For the text-containing cell, return its midpoint in (X, Y) coordinate format. 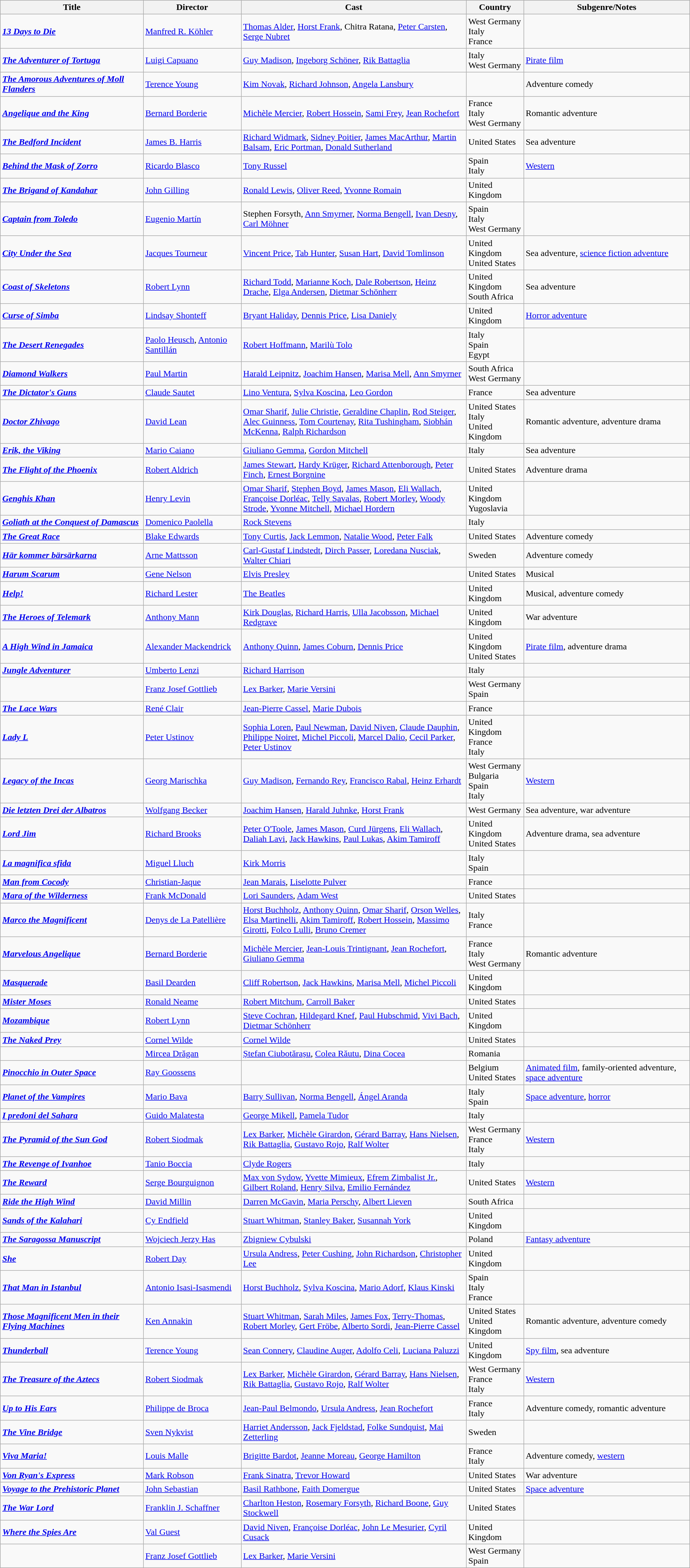
Antonio Isasi-Isasmendi (192, 1287)
The Bedford Incident (72, 142)
The Amorous Adventures of Moll Flanders (72, 84)
SpainItalyWest Germany (495, 219)
The Flight of the Phoenix (72, 469)
Omar Sharif, Stephen Boyd, James Mason, Eli Wallach, Françoise Dorléac, Telly Savalas, Robert Morley, Woody Strode, Yvonne Mitchell, Michael Hordern (354, 498)
Romania (495, 1053)
Cy Endfield (192, 1221)
Where the Spies Are (72, 1532)
Max von Sydow, Yvette Mimieux, Efrem Zimbalist Jr., Gilbert Roland, Henry Silva, Emilio Fernández (354, 1182)
Elvis Presley (354, 574)
Serge Bourguignon (192, 1182)
The War Lord (72, 1508)
Jungle Adventurer (72, 670)
Cliff Robertson, Jack Hawkins, Marisa Mell, Michel Piccoli (354, 983)
The Treasure of the Aztecs (72, 1379)
The Saragossa Manuscript (72, 1239)
Vincent Price, Tab Hunter, Susan Hart, David Tomlinson (354, 253)
Wojciech Jerzy Has (192, 1239)
Horror adventure (607, 315)
The Reward (72, 1182)
Richard Brooks (192, 834)
United StatesUnited Kingdom (495, 1321)
Sven Nykvist (192, 1432)
Richard Widmark, Sidney Poitier, James MacArthur, Martin Balsam, Eric Portman, Donald Sutherland (354, 142)
The Beatles (354, 593)
Barry Sullivan, Norma Bengell, Ángel Aranda (354, 1096)
Mark Robson (192, 1475)
Domenico Paolella (192, 522)
Title (72, 7)
Zbigniew Cybulski (354, 1239)
Joachim Hansen, Harald Juhnke, Horst Frank (354, 810)
Robert Hoffmann, Marilù Tolo (354, 345)
David Lean (192, 421)
Space adventure, horror (607, 1096)
Omar Sharif, Julie Christie, Geraldine Chaplin, Rod Steiger, Alec Guinness, Tom Courtenay, Rita Tushingham, Siobhán McKenna, Ralph Richardson (354, 421)
Help! (72, 593)
Masquerade (72, 983)
George Mikell, Pamela Tudor (354, 1116)
Harum Scarum (72, 574)
Mister Moses (72, 1002)
Alexander Mackendrick (192, 646)
Richard Todd, Marianne Koch, Dale Robertson, Heinz Drache, Elga Andersen, Dietmar Schönherr (354, 287)
Die letzten Drei der Albatros (72, 810)
Tony Curtis, Jack Lemmon, Natalie Wood, Peter Falk (354, 536)
Kim Novak, Richard Johnson, Angela Lansbury (354, 84)
Mario Caiano (192, 450)
Marco the Magnificent (72, 920)
Lindsay Shonteff (192, 315)
Sands of the Kalahari (72, 1221)
The Naked Prey (72, 1039)
Lino Ventura, Sylva Koscina, Leo Gordon (354, 393)
Paolo Heusch, Antonio Santillán (192, 345)
John Sebastian (192, 1489)
South Africa (495, 1202)
Lord Jim (72, 834)
Charlton Heston, Rosemary Forsyth, Richard Boone, Guy Stockwell (354, 1508)
ItalyWest Germany (495, 60)
Viva Maria! (72, 1456)
Subgenre/Notes (607, 7)
Musical (607, 574)
SpainItalyFrance (495, 1287)
Ronald Lewis, Oliver Reed, Yvonne Romain (354, 190)
She (72, 1258)
The Lace Wars (72, 708)
Ricardo Blasco (192, 166)
Animated film, family-oriented adventure, space adventure (607, 1073)
Goliath at the Conquest of Damascus (72, 522)
Philippe de Broca (192, 1408)
Anthony Mann (192, 617)
Captain from Toledo (72, 219)
Darren McGavin, Maria Perschy, Albert Lieven (354, 1202)
Bryant Haliday, Dennis Price, Lisa Daniely (354, 315)
Pirate film (607, 60)
Steve Cochran, Hildegard Knef, Paul Hubschmid, Vivi Bach, Dietmar Schönherr (354, 1020)
Harald Leipnitz, Joachim Hansen, Marisa Mell, Ann Smyrner (354, 373)
James Stewart, Hardy Krüger, Richard Attenborough, Peter Finch, Ernest Borgnine (354, 469)
Christian-Jaque (192, 882)
United StatesItalyUnited Kingdom (495, 421)
The Heroes of Telemark (72, 617)
Mozambique (72, 1020)
Behind the Mask of Zorro (72, 166)
Genghis Khan (72, 498)
Romantic adventure, adventure comedy (607, 1321)
Sea adventure, science fiction adventure (607, 253)
Miguel Lluch (192, 863)
Gene Nelson (192, 574)
Adventure drama (607, 469)
David Niven, Françoise Dorléac, John Le Mesurier, Cyril Cusack (354, 1532)
Man from Cocody (72, 882)
West Germany (495, 810)
Thunderball (72, 1350)
BelgiumUnited States (495, 1073)
Clyde Rogers (354, 1164)
South AfricaWest Germany (495, 373)
That Man in Istanbul (72, 1287)
Carl-Gustaf Lindstedt, Dirch Passer, Loredana Nusciak, Walter Chiari (354, 555)
Diamond Walkers (72, 373)
Tanio Boccia (192, 1164)
City Under the Sea (72, 253)
Arne Mattsson (192, 555)
Planet of the Vampires (72, 1096)
Mario Bava (192, 1096)
Jacques Tourneur (192, 253)
Mara of the Wilderness (72, 896)
Luigi Capuano (192, 60)
Horst Buchholz, Sylva Koscina, Mario Adorf, Klaus Kinski (354, 1287)
Horst Buchholz, Anthony Quinn, Omar Sharif, Orson Welles, Elsa Martinelli, Akim Tamiroff, Robert Hossein, Massimo Girotti, Folco Lulli, Bruno Cremer (354, 920)
Stephen Forsyth, Ann Smyrner, Norma Bengell, Ivan Desny, Carl Möhner (354, 219)
Pinocchio in Outer Space (72, 1073)
James B. Harris (192, 142)
Richard Harrison (354, 670)
Lori Saunders, Adam West (354, 896)
Mircea Drăgan (192, 1053)
Blake Edwards (192, 536)
René Clair (192, 708)
United KingdomYugoslavia (495, 498)
The Pyramid of the Sun God (72, 1140)
Kirk Morris (354, 863)
Stuart Whitman, Stanley Baker, Susannah York (354, 1221)
Henry Levin (192, 498)
Ștefan Ciubotărașu, Colea Răutu, Dina Cocea (354, 1053)
Coast of Skeletons (72, 287)
Rock Stevens (354, 522)
Guido Malatesta (192, 1116)
Ken Annakin (192, 1321)
Jean-Paul Belmondo, Ursula Andress, Jean Rochefort (354, 1408)
Robert Mitchum, Carroll Baker (354, 1002)
Anthony Quinn, James Coburn, Dennis Price (354, 646)
Georg Marischka (192, 781)
Robert Day (192, 1258)
Denys de La Patellière (192, 920)
A High Wind in Jamaica (72, 646)
Peter Ustinov (192, 737)
Claude Sautet (192, 393)
United KingdomSouth Africa (495, 287)
The Adventurer of Tortuga (72, 60)
Peter O'Toole, James Mason, Curd Jürgens, Eli Wallach, Daliah Lavi, Jack Hawkins, Paul Lukas, Akim Tamiroff (354, 834)
Val Guest (192, 1532)
Marvelous Angelique (72, 954)
The Desert Renegades (72, 345)
Fantasy adventure (607, 1239)
Michèle Mercier, Jean-Louis Trintignant, Jean Rochefort, Giuliano Gemma (354, 954)
Basil Rathbone, Faith Domergue (354, 1489)
Country (495, 7)
The Vine Bridge (72, 1432)
Up to His Ears (72, 1408)
Space adventure (607, 1489)
ItalySpainEgypt (495, 345)
Brigitte Bardot, Jeanne Moreau, George Hamilton (354, 1456)
Ray Goossens (192, 1073)
Adventure comedy, western (607, 1456)
Harriet Andersson, Jack Fjeldstad, Folke Sundquist, Mai Zetterling (354, 1432)
Doctor Zhivago (72, 421)
Ursula Andress, Peter Cushing, John Richardson, Christopher Lee (354, 1258)
Adventure drama, sea adventure (607, 834)
ItalyFrance (495, 920)
La magnifica sfida (72, 863)
Sean Connery, Claudine Auger, Adolfo Celi, Luciana Paluzzi (354, 1350)
Lady L (72, 737)
Adventure comedy, romantic adventure (607, 1408)
Tony Russel (354, 166)
Ride the High Wind (72, 1202)
Umberto Lenzi (192, 670)
Musical, adventure comedy (607, 593)
Those Magnificent Men in their Flying Machines (72, 1321)
Pirate film, adventure drama (607, 646)
Richard Lester (192, 593)
Voyage to the Prehistoric Planet (72, 1489)
Paul Martin (192, 373)
Thomas Alder, Horst Frank, Chitra Ratana, Peter Carsten, Serge Nubret (354, 31)
Guy Madison, Ingeborg Schöner, Rik Battaglia (354, 60)
West GermanyBulgariaSpainItaly (495, 781)
Curse of Simba (72, 315)
The Dictator's Guns (72, 393)
Angelique and the King (72, 113)
Eugenio Martín (192, 219)
Frank McDonald (192, 896)
Ronald Neame (192, 1002)
The Great Race (72, 536)
Poland (495, 1239)
John Gilling (192, 190)
Cast (354, 7)
Robert Aldrich (192, 469)
Spy film, sea adventure (607, 1350)
United KingdomFranceItaly (495, 737)
Här kommer bärsärkarna (72, 555)
Erik, the Viking (72, 450)
Von Ryan's Express (72, 1475)
13 Days to Die (72, 31)
The Revenge of Ivanhoe (72, 1164)
Manfred R. Köhler (192, 31)
Wolfgang Becker (192, 810)
SpainItaly (495, 166)
Romantic adventure, adventure drama (607, 421)
Sophia Loren, Paul Newman, David Niven, Claude Dauphin, Philippe Noiret, Michel Piccoli, Marcel Dalio, Cecil Parker, Peter Ustinov (354, 737)
Legacy of the Incas (72, 781)
Louis Malle (192, 1456)
Director (192, 7)
Michèle Mercier, Robert Hossein, Sami Frey, Jean Rochefort (354, 113)
Frank Sinatra, Trevor Howard (354, 1475)
Jean-Pierre Cassel, Marie Dubois (354, 708)
Jean Marais, Liselotte Pulver (354, 882)
Franklin J. Schaffner (192, 1508)
Kirk Douglas, Richard Harris, Ulla Jacobsson, Michael Redgrave (354, 617)
I predoni del Sahara (72, 1116)
Stuart Whitman, Sarah Miles, James Fox, Terry-Thomas, Robert Morley, Gert Fröbe, Alberto Sordi, Jean-Pierre Cassel (354, 1321)
David Millin (192, 1202)
Sea adventure, war adventure (607, 810)
The Brigand of Kandahar (72, 190)
Basil Dearden (192, 983)
Giuliano Gemma, Gordon Mitchell (354, 450)
Guy Madison, Fernando Rey, Francisco Rabal, Heinz Erhardt (354, 781)
West GermanyItalyFrance (495, 31)
